Scan for the cell matching the given text and deliver its [x, y] coordinate at center. 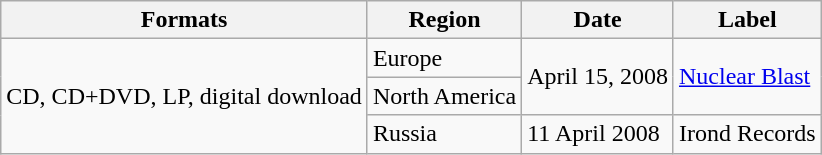
Nuclear Blast [747, 77]
April 15, 2008 [598, 77]
Label [747, 20]
Date [598, 20]
Irond Records [747, 134]
Region [444, 20]
North America [444, 96]
CD, CD+DVD, LP, digital download [184, 96]
11 April 2008 [598, 134]
Formats [184, 20]
Europe [444, 58]
Russia [444, 134]
